Find where the given text appears and provide that cell's center as (x, y) coordinate. 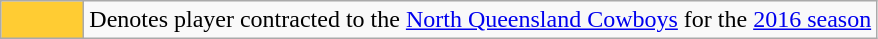
Denotes player contracted to the North Queensland Cowboys for the 2016 season (480, 20)
